Determine the [x, y] coordinate at the center of the cell enclosing the given text.  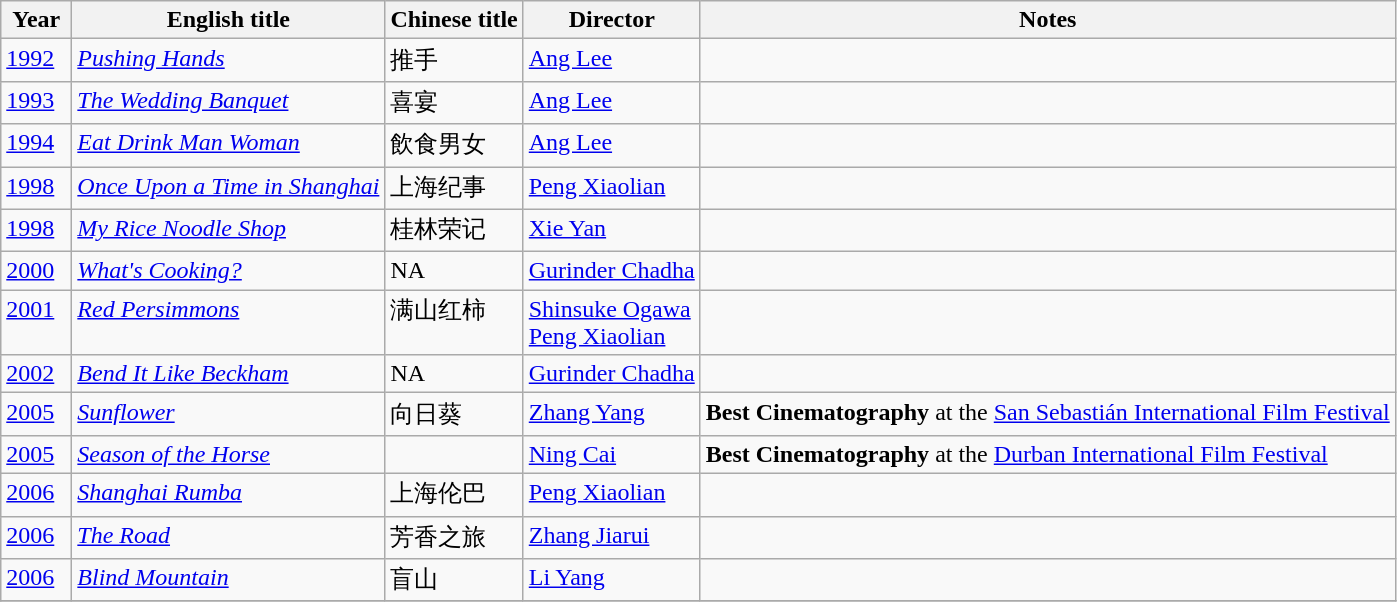
Bend It Like Beckham [228, 374]
1992 [36, 60]
Li Yang [612, 580]
What's Cooking? [228, 271]
上海纪事 [454, 188]
飲食男女 [454, 146]
1994 [36, 146]
喜宴 [454, 102]
Pushing Hands [228, 60]
盲山 [454, 580]
芳香之旅 [454, 538]
Notes [1048, 20]
桂林荣记 [454, 230]
向日葵 [454, 414]
2000 [36, 271]
Shanghai Rumba [228, 494]
Blind Mountain [228, 580]
推手 [454, 60]
2002 [36, 374]
Red Persimmons [228, 322]
Ning Cai [612, 454]
Sunflower [228, 414]
English title [228, 20]
Chinese title [454, 20]
The Wedding Banquet [228, 102]
Zhang Yang [612, 414]
Eat Drink Man Woman [228, 146]
Xie Yan [612, 230]
Season of the Horse [228, 454]
1993 [36, 102]
2001 [36, 322]
上海伦巴 [454, 494]
Best Cinematography at the Durban International Film Festival [1048, 454]
Once Upon a Time in Shanghai [228, 188]
Shinsuke OgawaPeng Xiaolian [612, 322]
Zhang Jiarui [612, 538]
Year [36, 20]
My Rice Noodle Shop [228, 230]
The Road [228, 538]
Director [612, 20]
满山红柿 [454, 322]
Best Cinematography at the San Sebastián International Film Festival [1048, 414]
